Identify which cell holds the provided text, then report its [x, y] central coordinate. 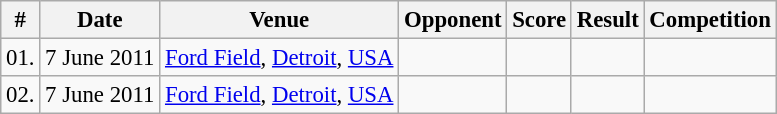
01. [20, 58]
# [20, 20]
Competition [710, 20]
Result [608, 20]
Opponent [453, 20]
Venue [280, 20]
02. [20, 95]
Date [100, 20]
Score [540, 20]
